Extract the (X, Y) coordinate from the center of the cell holding the provided text.  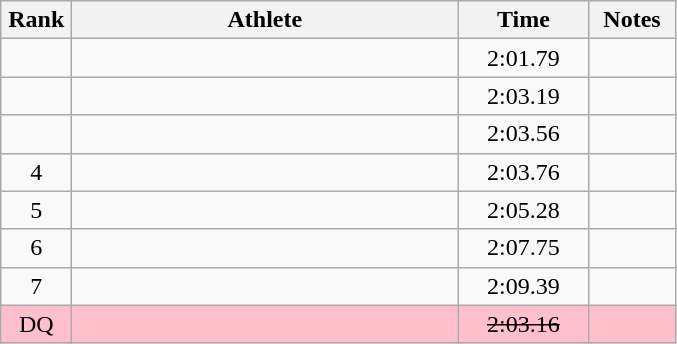
2:03.19 (524, 96)
7 (36, 286)
2:01.79 (524, 58)
2:03.76 (524, 172)
2:09.39 (524, 286)
Athlete (265, 20)
Rank (36, 20)
2:03.16 (524, 324)
4 (36, 172)
5 (36, 210)
6 (36, 248)
Time (524, 20)
2:05.28 (524, 210)
DQ (36, 324)
Notes (632, 20)
2:07.75 (524, 248)
2:03.56 (524, 134)
